From the cell containing the given text, extract its center point as (X, Y) coordinate. 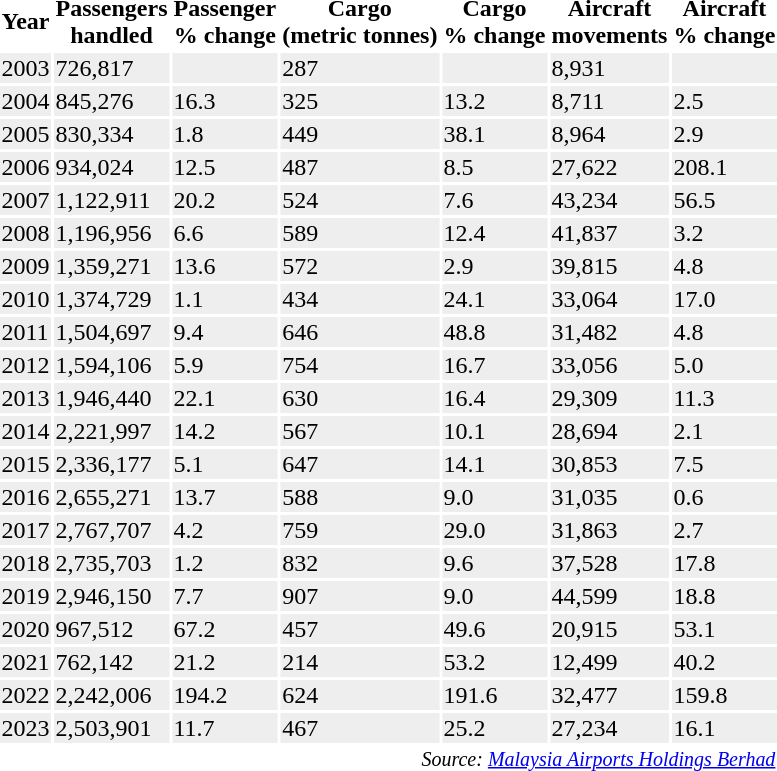
325 (360, 101)
759 (360, 530)
2,221,997 (112, 431)
37,528 (610, 563)
762,142 (112, 662)
20.2 (225, 200)
29.0 (494, 530)
467 (360, 728)
2011 (26, 332)
2014 (26, 431)
38.1 (494, 134)
845,276 (112, 101)
8,711 (610, 101)
43,234 (610, 200)
726,817 (112, 68)
624 (360, 695)
41,837 (610, 233)
14.1 (494, 464)
9.6 (494, 563)
2006 (26, 167)
7.6 (494, 200)
7.5 (724, 464)
214 (360, 662)
40.2 (724, 662)
589 (360, 233)
967,512 (112, 629)
2.7 (724, 530)
48.8 (494, 332)
2.5 (724, 101)
487 (360, 167)
588 (360, 497)
1,594,106 (112, 365)
1,504,697 (112, 332)
1,374,729 (112, 299)
449 (360, 134)
20,915 (610, 629)
5.9 (225, 365)
44,599 (610, 596)
2013 (26, 398)
8,964 (610, 134)
4.2 (225, 530)
11.7 (225, 728)
5.0 (724, 365)
2,503,901 (112, 728)
11.3 (724, 398)
830,334 (112, 134)
1,946,440 (112, 398)
21.2 (225, 662)
16.3 (225, 101)
33,064 (610, 299)
16.4 (494, 398)
2016 (26, 497)
56.5 (724, 200)
2021 (26, 662)
31,482 (610, 332)
1.1 (225, 299)
17.8 (724, 563)
2,655,271 (112, 497)
2009 (26, 266)
2019 (26, 596)
2007 (26, 200)
2.1 (724, 431)
832 (360, 563)
2,735,703 (112, 563)
1.2 (225, 563)
159.8 (724, 695)
39,815 (610, 266)
28,694 (610, 431)
2015 (26, 464)
53.1 (724, 629)
2012 (26, 365)
10.1 (494, 431)
6.6 (225, 233)
1,359,271 (112, 266)
49.6 (494, 629)
630 (360, 398)
2018 (26, 563)
32,477 (610, 695)
2,767,707 (112, 530)
2010 (26, 299)
646 (360, 332)
2017 (26, 530)
2020 (26, 629)
2,336,177 (112, 464)
2008 (26, 233)
13.7 (225, 497)
8.5 (494, 167)
2004 (26, 101)
33,056 (610, 365)
1.8 (225, 134)
2023 (26, 728)
3.2 (724, 233)
567 (360, 431)
16.1 (724, 728)
27,234 (610, 728)
53.2 (494, 662)
1,196,956 (112, 233)
754 (360, 365)
457 (360, 629)
572 (360, 266)
208.1 (724, 167)
5.1 (225, 464)
17.0 (724, 299)
24.1 (494, 299)
2,242,006 (112, 695)
12.5 (225, 167)
2,946,150 (112, 596)
16.7 (494, 365)
7.7 (225, 596)
67.2 (225, 629)
934,024 (112, 167)
2022 (26, 695)
194.2 (225, 695)
287 (360, 68)
31,035 (610, 497)
30,853 (610, 464)
13.2 (494, 101)
191.6 (494, 695)
9.4 (225, 332)
31,863 (610, 530)
25.2 (494, 728)
27,622 (610, 167)
524 (360, 200)
2003 (26, 68)
647 (360, 464)
2005 (26, 134)
13.6 (225, 266)
907 (360, 596)
18.8 (724, 596)
8,931 (610, 68)
29,309 (610, 398)
434 (360, 299)
1,122,911 (112, 200)
12.4 (494, 233)
14.2 (225, 431)
0.6 (724, 497)
12,499 (610, 662)
22.1 (225, 398)
